Provide the [x, y] coordinate of the cell's center where the given text is located.  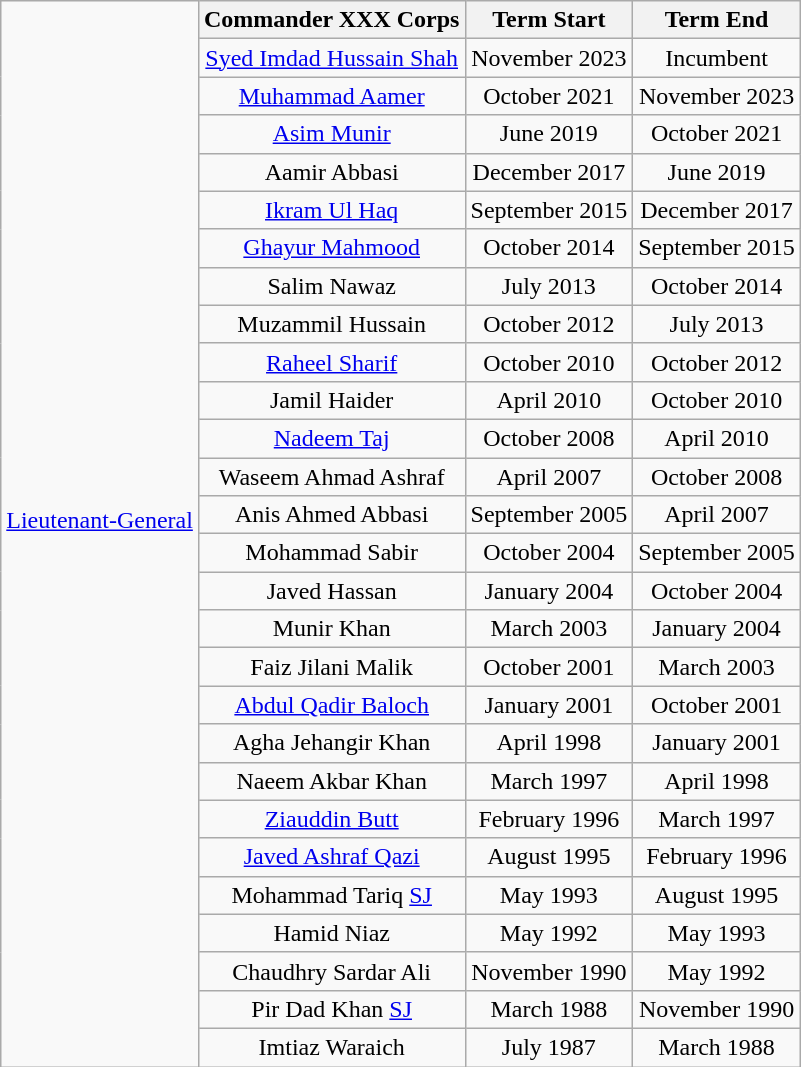
Aamir Abbasi [332, 172]
Nadeem Taj [332, 438]
Javed Hassan [332, 591]
Munir Khan [332, 629]
Pir Dad Khan SJ [332, 1009]
Salim Nawaz [332, 286]
Agha Jehangir Khan [332, 743]
Ikram Ul Haq [332, 210]
Faiz Jilani Malik [332, 667]
Hamid Niaz [332, 933]
Term Start [549, 20]
Anis Ahmed Abbasi [332, 515]
July 1987 [549, 1047]
Muhammad Aamer [332, 96]
Ziauddin Butt [332, 819]
Mohammad Tariq SJ [332, 895]
Incumbent [717, 58]
Raheel Sharif [332, 362]
Chaudhry Sardar Ali [332, 971]
Abdul Qadir Baloch [332, 705]
Lieutenant-General [100, 534]
Javed Ashraf Qazi [332, 857]
Commander XXX Corps [332, 20]
Asim Munir [332, 134]
Muzammil Hussain [332, 324]
Naeem Akbar Khan [332, 781]
Waseem Ahmad Ashraf [332, 477]
Mohammad Sabir [332, 553]
Term End [717, 20]
Jamil Haider [332, 400]
Imtiaz Waraich [332, 1047]
Syed Imdad Hussain Shah [332, 58]
Ghayur Mahmood [332, 248]
